Pinpoint the cell where the given text exists, returning its [x, y] midpoint coordinate. 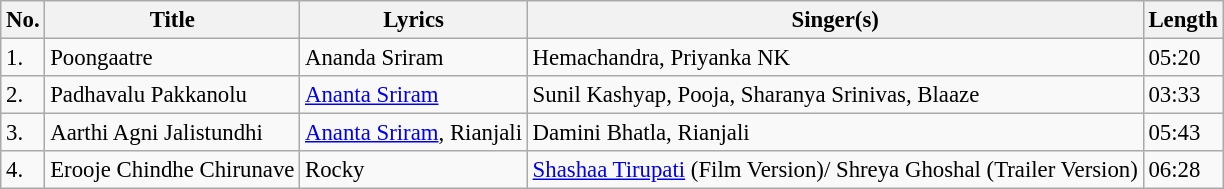
Poongaatre [172, 58]
Sunil Kashyap, Pooja, Sharanya Srinivas, Blaaze [835, 95]
03:33 [1183, 95]
No. [23, 20]
05:20 [1183, 58]
Title [172, 20]
Ananda Sriram [414, 58]
Ananta Sriram [414, 95]
Padhavalu Pakkanolu [172, 95]
Ananta Sriram, Rianjali [414, 133]
05:43 [1183, 133]
1. [23, 58]
Lyrics [414, 20]
Shashaa Tirupati (Film Version)/ Shreya Ghoshal (Trailer Version) [835, 170]
Rocky [414, 170]
Aarthi Agni Jalistundhi [172, 133]
Erooje Chindhe Chirunave [172, 170]
Damini Bhatla, Rianjali [835, 133]
06:28 [1183, 170]
Length [1183, 20]
2. [23, 95]
Singer(s) [835, 20]
Hemachandra, Priyanka NK [835, 58]
3. [23, 133]
4. [23, 170]
